Extract the [x, y] coordinate from the center of the cell holding the provided text.  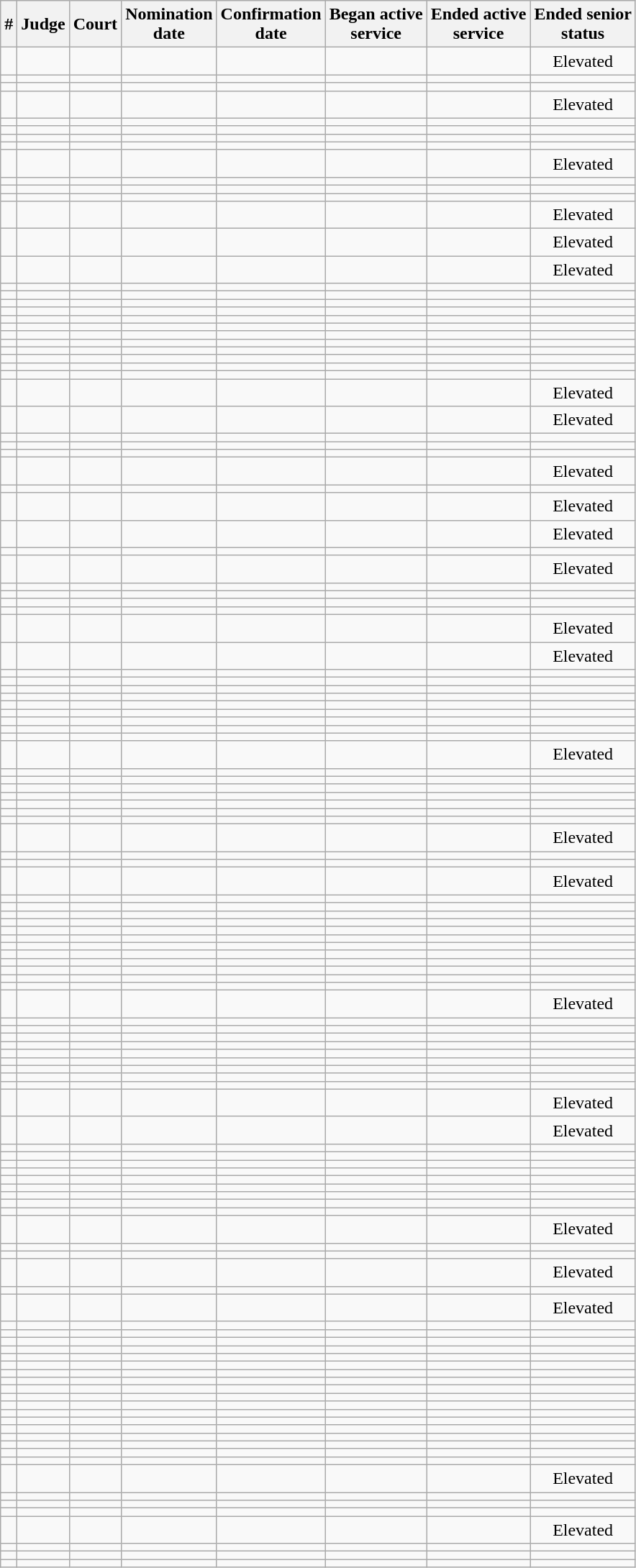
Nominationdate [169, 24]
Confirmationdate [271, 24]
Judge [43, 24]
# [9, 24]
Began activeservice [376, 24]
Ended activeservice [478, 24]
Ended seniorstatus [583, 24]
Court [95, 24]
